Find where the given text appears and provide that cell's center as [x, y] coordinate. 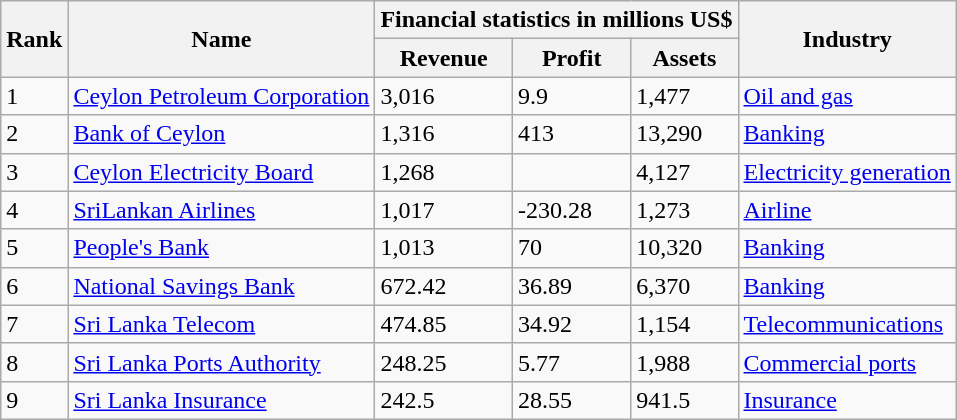
Ceylon Electricity Board [222, 172]
Sri Lanka Telecom [222, 324]
Telecommunications [847, 324]
8 [34, 362]
Assets [684, 58]
Profit [572, 58]
9 [34, 400]
13,290 [684, 134]
248.25 [444, 362]
Electricity generation [847, 172]
672.42 [444, 286]
Commercial ports [847, 362]
34.92 [572, 324]
National Savings Bank [222, 286]
Airline [847, 210]
10,320 [684, 248]
36.89 [572, 286]
4,127 [684, 172]
Industry [847, 39]
242.5 [444, 400]
Sri Lanka Insurance [222, 400]
1,154 [684, 324]
1,988 [684, 362]
5.77 [572, 362]
Bank of Ceylon [222, 134]
6 [34, 286]
Ceylon Petroleum Corporation [222, 96]
-230.28 [572, 210]
1,273 [684, 210]
1 [34, 96]
1,017 [444, 210]
Financial statistics in millions US$ [556, 20]
SriLankan Airlines [222, 210]
3 [34, 172]
6,370 [684, 286]
1,013 [444, 248]
2 [34, 134]
1,316 [444, 134]
70 [572, 248]
28.55 [572, 400]
Rank [34, 39]
Sri Lanka Ports Authority [222, 362]
474.85 [444, 324]
3,016 [444, 96]
1,477 [684, 96]
9.9 [572, 96]
5 [34, 248]
Name [222, 39]
4 [34, 210]
7 [34, 324]
Revenue [444, 58]
413 [572, 134]
Insurance [847, 400]
People's Bank [222, 248]
1,268 [444, 172]
Oil and gas [847, 96]
941.5 [684, 400]
